Capture the cell that displays the provided text and extract its [x, y] central coordinate. 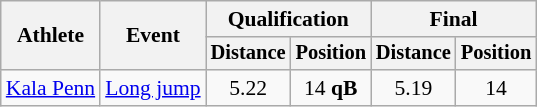
14 [496, 88]
Long jump [152, 88]
Event [152, 36]
5.22 [248, 88]
Qualification [288, 19]
14 qB [331, 88]
Athlete [50, 36]
5.19 [414, 88]
Final [454, 19]
Kala Penn [50, 88]
